Find where the given text appears and provide that cell's center as (x, y) coordinate. 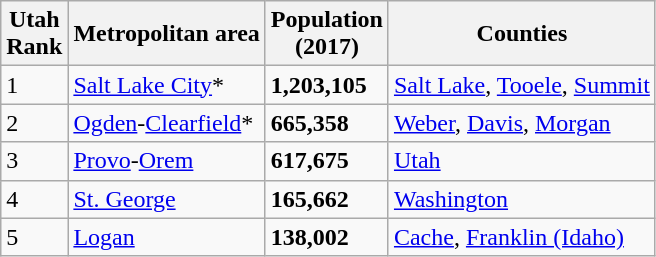
Counties (522, 34)
3 (34, 161)
1 (34, 85)
Utah (522, 161)
Population(2017) (326, 34)
Washington (522, 199)
Logan (166, 237)
Weber, Davis, Morgan (522, 123)
138,002 (326, 237)
Ogden-Clearfield* (166, 123)
Metropolitan area (166, 34)
Provo-Orem (166, 161)
UtahRank (34, 34)
Salt Lake, Tooele, Summit (522, 85)
Salt Lake City* (166, 85)
2 (34, 123)
St. George (166, 199)
5 (34, 237)
4 (34, 199)
1,203,105 (326, 85)
Cache, Franklin (Idaho) (522, 237)
617,675 (326, 161)
665,358 (326, 123)
165,662 (326, 199)
